Identify which cell holds the provided text, then report its [x, y] central coordinate. 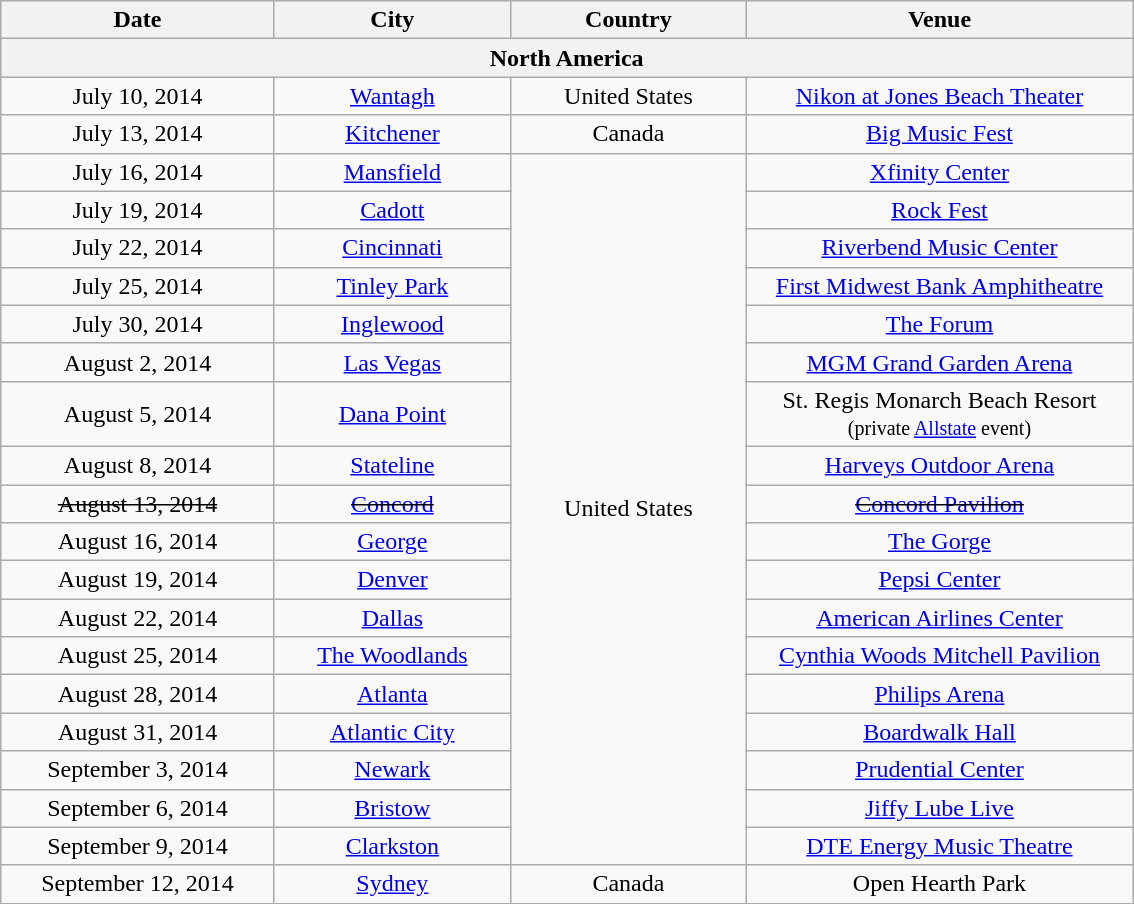
The Woodlands [392, 656]
American Airlines Center [939, 618]
Philips Arena [939, 694]
Harveys Outdoor Arena [939, 465]
September 3, 2014 [138, 770]
Las Vegas [392, 362]
Kitchener [392, 134]
Rock Fest [939, 210]
Inglewood [392, 324]
Dallas [392, 618]
August 16, 2014 [138, 542]
Mansfield [392, 172]
Concord Pavilion [939, 503]
The Forum [939, 324]
September 9, 2014 [138, 846]
Big Music Fest [939, 134]
September 6, 2014 [138, 808]
Open Hearth Park [939, 884]
July 10, 2014 [138, 96]
MGM Grand Garden Arena [939, 362]
August 2, 2014 [138, 362]
Venue [939, 20]
July 13, 2014 [138, 134]
George [392, 542]
August 13, 2014 [138, 503]
Tinley Park [392, 286]
Boardwalk Hall [939, 732]
Cynthia Woods Mitchell Pavilion [939, 656]
St. Regis Monarch Beach Resort (private Allstate event) [939, 414]
Atlanta [392, 694]
Cadott [392, 210]
City [392, 20]
August 28, 2014 [138, 694]
North America [567, 58]
August 31, 2014 [138, 732]
July 16, 2014 [138, 172]
Date [138, 20]
August 25, 2014 [138, 656]
Bristow [392, 808]
Wantagh [392, 96]
Dana Point [392, 414]
The Gorge [939, 542]
July 30, 2014 [138, 324]
Cincinnati [392, 248]
First Midwest Bank Amphitheatre [939, 286]
Pepsi Center [939, 580]
Concord [392, 503]
Stateline [392, 465]
Clarkston [392, 846]
August 8, 2014 [138, 465]
Denver [392, 580]
Newark [392, 770]
August 19, 2014 [138, 580]
Xfinity Center [939, 172]
Prudential Center [939, 770]
Nikon at Jones Beach Theater [939, 96]
August 22, 2014 [138, 618]
Sydney [392, 884]
July 19, 2014 [138, 210]
August 5, 2014 [138, 414]
DTE Energy Music Theatre [939, 846]
July 25, 2014 [138, 286]
July 22, 2014 [138, 248]
Riverbend Music Center [939, 248]
September 12, 2014 [138, 884]
Jiffy Lube Live [939, 808]
Atlantic City [392, 732]
Country [628, 20]
